From the cell containing the given text, extract its center point as (x, y) coordinate. 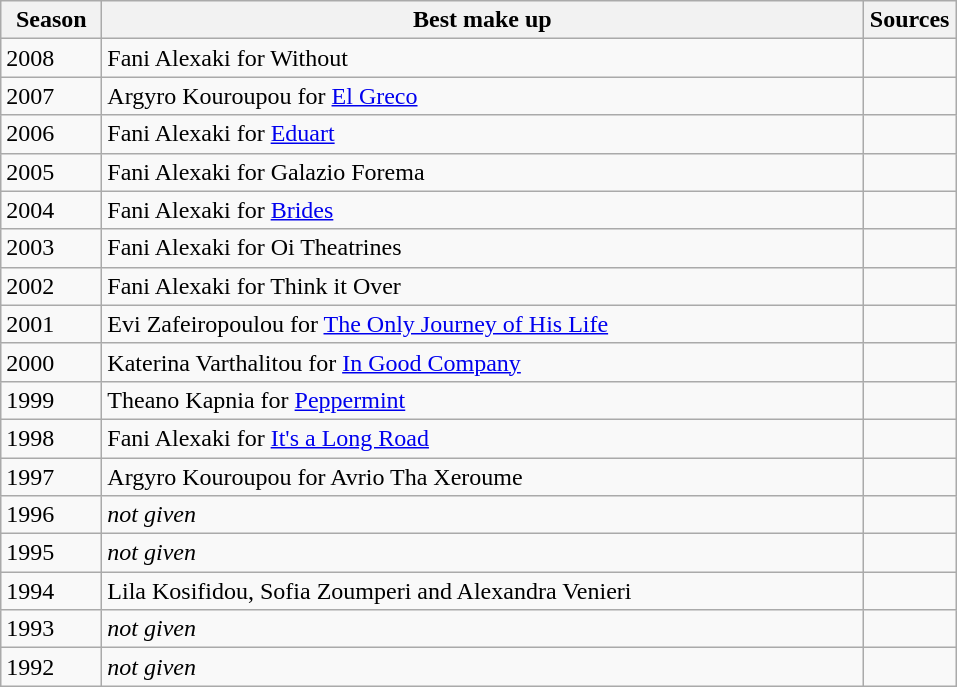
Lila Kosifidou, Sofia Zoumperi and Alexandra Venieri (482, 591)
1995 (52, 553)
Fani Alexaki for Think it Over (482, 286)
2001 (52, 324)
1997 (52, 477)
1999 (52, 400)
Best make up (482, 20)
Katerina Varthalitou for In Good Company (482, 362)
Sources (910, 20)
Fani Alexaki for Without (482, 58)
Evi Zafeiropoulou for The Only Journey of His Life (482, 324)
1998 (52, 438)
2004 (52, 210)
2002 (52, 286)
2003 (52, 248)
Fani Alexaki for Galazio Forema (482, 172)
Theano Kapnia for Peppermint (482, 400)
2006 (52, 134)
1996 (52, 515)
Fani Alexaki for Brides (482, 210)
2008 (52, 58)
1994 (52, 591)
1992 (52, 667)
Fani Alexaki for Eduart (482, 134)
2000 (52, 362)
Season (52, 20)
Argyro Kouroupou for El Greco (482, 96)
Argyro Kouroupou for Avrio Tha Xeroume (482, 477)
1993 (52, 629)
2007 (52, 96)
Fani Alexaki for Oi Theatrines (482, 248)
Fani Alexaki for It's a Long Road (482, 438)
2005 (52, 172)
